Return the (x, y) coordinate for the center point of the cell that contains the specified text.  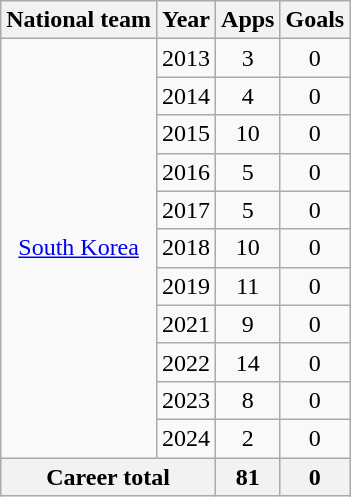
2021 (186, 324)
4 (248, 96)
2013 (186, 58)
2014 (186, 96)
2015 (186, 134)
2024 (186, 438)
Apps (248, 20)
11 (248, 286)
Goals (315, 20)
2 (248, 438)
National team (79, 20)
2022 (186, 362)
9 (248, 324)
3 (248, 58)
2023 (186, 400)
2018 (186, 248)
2017 (186, 210)
Career total (108, 477)
2016 (186, 172)
2019 (186, 286)
South Korea (79, 248)
81 (248, 477)
8 (248, 400)
Year (186, 20)
14 (248, 362)
